Detect which cell encompasses the target text, then output its [x, y] center coordinate. 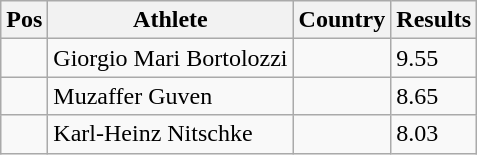
Giorgio Mari Bortolozzi [170, 58]
8.03 [434, 134]
Karl-Heinz Nitschke [170, 134]
9.55 [434, 58]
Athlete [170, 20]
Pos [24, 20]
Results [434, 20]
Muzaffer Guven [170, 96]
Country [342, 20]
8.65 [434, 96]
